For the text-containing cell, return its midpoint in (x, y) coordinate format. 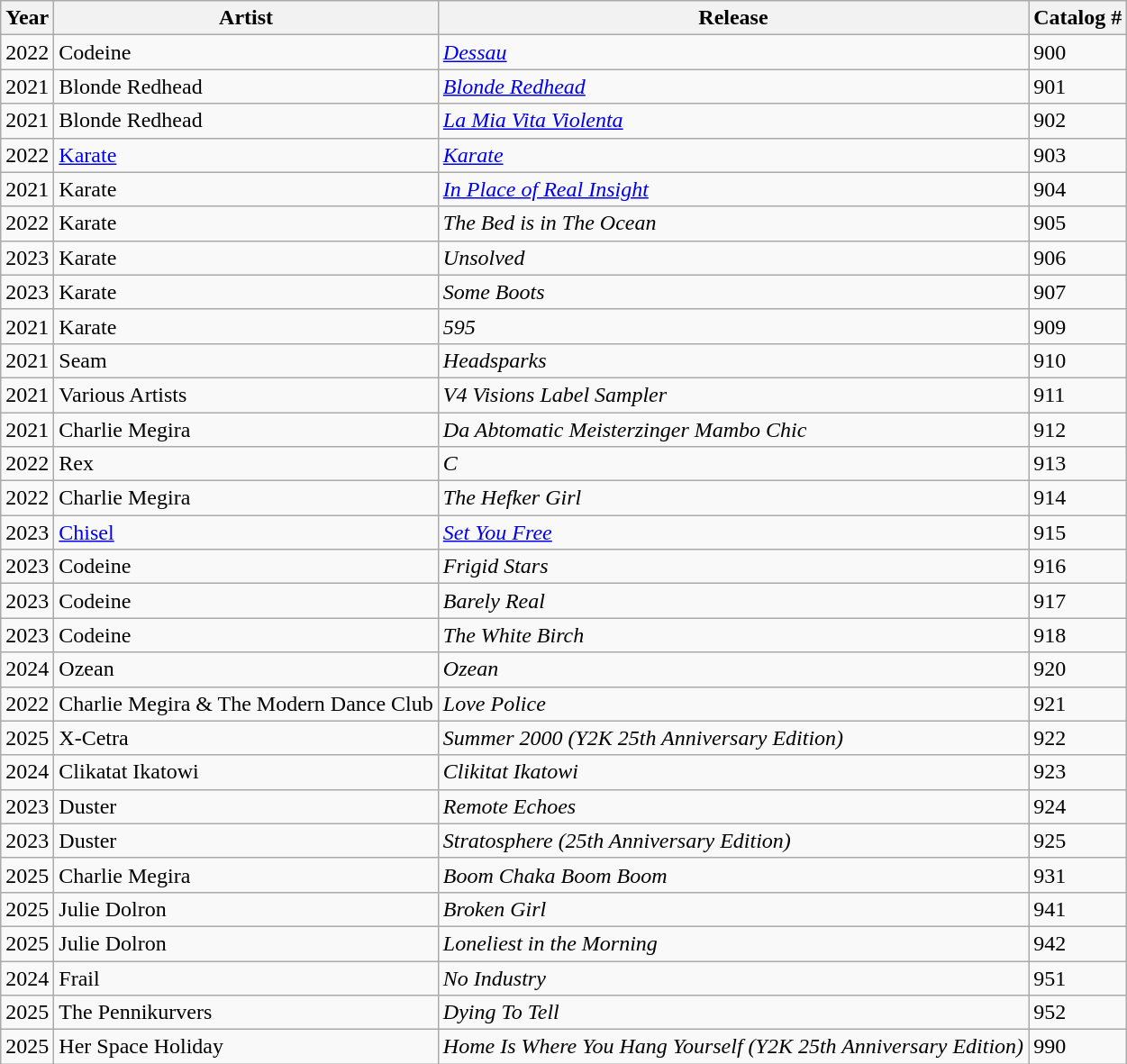
Year (27, 18)
990 (1077, 1047)
Home Is Where You Hang Yourself (Y2K 25th Anniversary Edition) (733, 1047)
The Hefker Girl (733, 498)
Set You Free (733, 532)
Unsolved (733, 258)
Some Boots (733, 292)
920 (1077, 669)
The Pennikurvers (247, 1013)
942 (1077, 943)
Loneliest in the Morning (733, 943)
Broken Girl (733, 909)
907 (1077, 292)
Clikatat Ikatowi (247, 772)
No Industry (733, 978)
V4 Visions Label Sampler (733, 395)
902 (1077, 121)
917 (1077, 601)
Rex (247, 464)
The Bed is in The Ocean (733, 223)
Chisel (247, 532)
913 (1077, 464)
923 (1077, 772)
Release (733, 18)
921 (1077, 704)
Remote Echoes (733, 806)
901 (1077, 86)
C (733, 464)
X-Cetra (247, 738)
Stratosphere (25th Anniversary Edition) (733, 841)
Catalog # (1077, 18)
909 (1077, 326)
Frail (247, 978)
Barely Real (733, 601)
911 (1077, 395)
Frigid Stars (733, 567)
Headsparks (733, 360)
The White Birch (733, 635)
Dying To Tell (733, 1013)
910 (1077, 360)
In Place of Real Insight (733, 189)
924 (1077, 806)
915 (1077, 532)
Her Space Holiday (247, 1047)
Seam (247, 360)
906 (1077, 258)
941 (1077, 909)
914 (1077, 498)
952 (1077, 1013)
912 (1077, 430)
904 (1077, 189)
951 (1077, 978)
922 (1077, 738)
Love Police (733, 704)
918 (1077, 635)
Artist (247, 18)
900 (1077, 52)
Da Abtomatic Meisterzinger Mambo Chic (733, 430)
905 (1077, 223)
Various Artists (247, 395)
Boom Chaka Boom Boom (733, 875)
931 (1077, 875)
La Mia Vita Violenta (733, 121)
925 (1077, 841)
Clikitat Ikatowi (733, 772)
Charlie Megira & The Modern Dance Club (247, 704)
916 (1077, 567)
595 (733, 326)
903 (1077, 155)
Summer 2000 (Y2K 25th Anniversary Edition) (733, 738)
Dessau (733, 52)
